Output the (X, Y) coordinate of the center of the cell containing the given text.  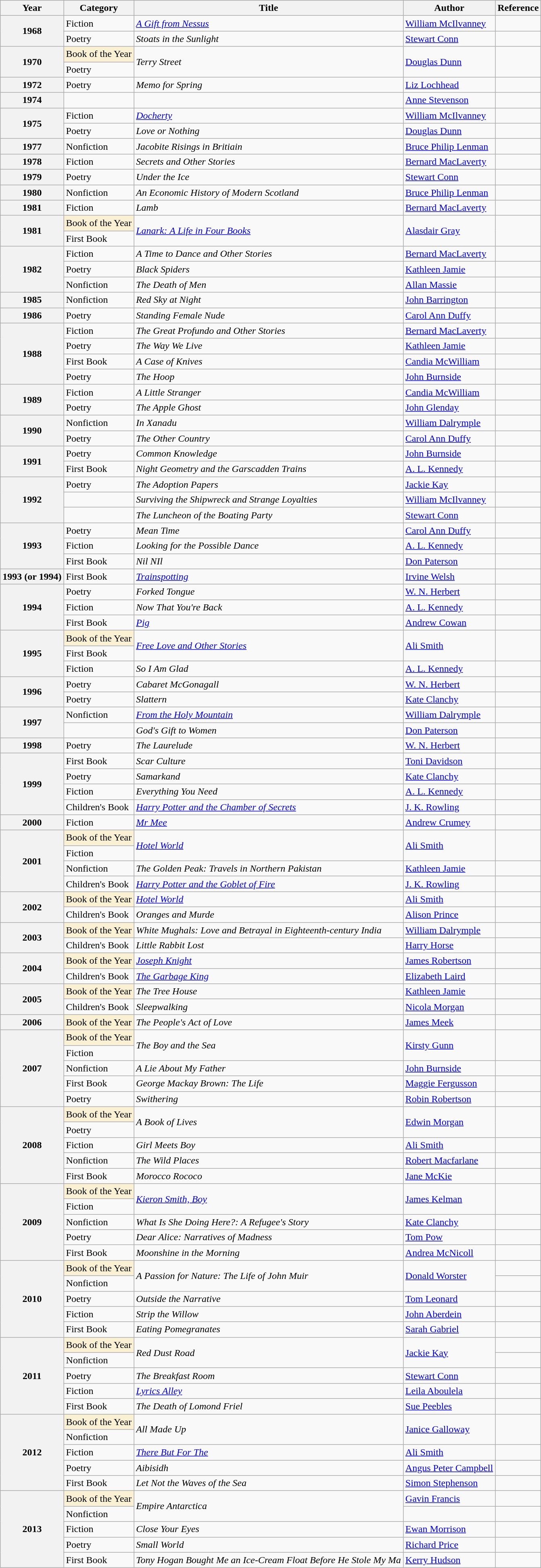
Toni Davidson (449, 761)
Sarah Gabriel (449, 1329)
1995 (32, 653)
Kerry Hudson (449, 1560)
Sue Peebles (449, 1406)
2010 (32, 1299)
1990 (32, 430)
Pig (269, 623)
A Gift from Nessus (269, 23)
Janice Galloway (449, 1429)
Outside the Narrative (269, 1299)
Angus Peter Campbell (449, 1468)
1979 (32, 177)
1993 (32, 546)
2008 (32, 1145)
Scar Culture (269, 761)
The Laurelude (269, 746)
Leila Aboulela (449, 1391)
Slattern (269, 700)
Eating Pomegranates (269, 1329)
Jacobite Risings in Britiain (269, 146)
The Breakfast Room (269, 1375)
A Time to Dance and Other Stories (269, 254)
2007 (32, 1068)
Cabaret McGonagall (269, 684)
God's Gift to Women (269, 730)
Samarkand (269, 776)
1998 (32, 746)
Little Rabbit Lost (269, 945)
Andrew Cowan (449, 623)
1985 (32, 300)
1978 (32, 161)
John Aberdein (449, 1314)
Category (99, 8)
Lyrics Alley (269, 1391)
Harry Horse (449, 945)
Robert Macfarlane (449, 1160)
The Other Country (269, 438)
The Death of Lomond Friel (269, 1406)
A Case of Knives (269, 361)
Terry Street (269, 62)
Docherty (269, 115)
Empire Antarctica (269, 1506)
The Boy and the Sea (269, 1045)
A Lie About My Father (269, 1068)
2003 (32, 937)
Under the Ice (269, 177)
Dear Alice: Narratives of Madness (269, 1237)
Simon Stephenson (449, 1483)
Mean Time (269, 530)
Girl Meets Boy (269, 1145)
Andrea McNicoll (449, 1253)
Secrets and Other Stories (269, 161)
John Barrington (449, 300)
Red Sky at Night (269, 300)
2004 (32, 968)
Nicola Morgan (449, 1007)
Small World (269, 1545)
Moonshine in the Morning (269, 1253)
Donald Worster (449, 1276)
Robin Robertson (449, 1099)
Title (269, 8)
Tom Pow (449, 1237)
1992 (32, 500)
2012 (32, 1452)
In Xanadu (269, 423)
Lamb (269, 208)
1991 (32, 461)
Sleepwalking (269, 1007)
From the Holy Mountain (269, 715)
Year (32, 8)
All Made Up (269, 1429)
2013 (32, 1529)
Standing Female Nude (269, 315)
Surviving the Shipwreck and Strange Loyalties (269, 500)
Reference (518, 8)
Close Your Eyes (269, 1529)
2000 (32, 822)
Nil NIl (269, 561)
White Mughals: Love and Betrayal in Eighteenth-century India (269, 930)
Edwin Morgan (449, 1122)
Liz Lochhead (449, 85)
An Economic History of Modern Scotland (269, 193)
2009 (32, 1222)
1999 (32, 784)
The Death of Men (269, 285)
John Glenday (449, 407)
Love or Nothing (269, 131)
Joseph Knight (269, 961)
1993 (or 1994) (32, 576)
Aibisidh (269, 1468)
Author (449, 8)
1968 (32, 31)
Andrew Crumey (449, 822)
A Book of Lives (269, 1122)
1972 (32, 85)
2001 (32, 861)
The Wild Places (269, 1160)
The Garbage King (269, 976)
Maggie Fergusson (449, 1084)
1997 (32, 723)
1986 (32, 315)
So I Am Glad (269, 669)
1988 (32, 354)
Red Dust Road (269, 1352)
A Passion for Nature: The Life of John Muir (269, 1276)
Swithering (269, 1099)
Night Geometry and the Garscadden Trains (269, 469)
Looking for the Possible Dance (269, 546)
Let Not the Waves of the Sea (269, 1483)
Kieron Smith, Boy (269, 1199)
James Meek (449, 1022)
There But For The (269, 1453)
1994 (32, 607)
1970 (32, 62)
Black Spiders (269, 269)
The Adoption Papers (269, 484)
Morocco Rococo (269, 1176)
Forked Tongue (269, 592)
Elizabeth Laird (449, 976)
1974 (32, 100)
Trainspotting (269, 576)
James Robertson (449, 961)
Memo for Spring (269, 85)
2011 (32, 1375)
The Way We Live (269, 346)
Lanark: A Life in Four Books (269, 231)
Harry Potter and the Chamber of Secrets (269, 807)
Now That You're Back (269, 607)
Everything You Need (269, 792)
1977 (32, 146)
The Hoop (269, 377)
Free Love and Other Stories (269, 646)
Alison Prince (449, 914)
2002 (32, 907)
The Golden Peak: Travels in Northern Pakistan (269, 868)
2005 (32, 999)
What Is She Doing Here?: A Refugee's Story (269, 1222)
Ewan Morrison (449, 1529)
Gavin Francis (449, 1499)
The Luncheon of the Boating Party (269, 515)
2006 (32, 1022)
Strip the Willow (269, 1314)
Richard Price (449, 1545)
Mr Mee (269, 822)
1980 (32, 193)
James Kelman (449, 1199)
Allan Massie (449, 285)
The Great Profundo and Other Stories (269, 331)
George Mackay Brown: The Life (269, 1084)
A Little Stranger (269, 392)
Kirsty Gunn (449, 1045)
Harry Potter and the Goblet of Fire (269, 884)
Tom Leonard (449, 1299)
Anne Stevenson (449, 100)
Alasdair Gray (449, 231)
Stoats in the Sunlight (269, 39)
1996 (32, 692)
Irvine Welsh (449, 576)
The Apple Ghost (269, 407)
1982 (32, 269)
Common Knowledge (269, 454)
Oranges and Murde (269, 914)
Tony Hogan Bought Me an Ice-Cream Float Before He Stole My Ma (269, 1560)
The People's Act of Love (269, 1022)
The Tree House (269, 992)
1975 (32, 123)
Jane McKie (449, 1176)
1989 (32, 400)
